Capture the cell that displays the provided text and extract its [X, Y] central coordinate. 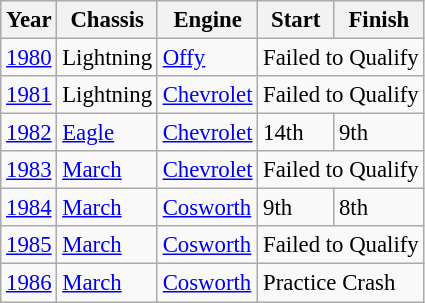
Chassis [107, 20]
1985 [29, 245]
1981 [29, 95]
Eagle [107, 133]
1982 [29, 133]
Engine [207, 20]
1986 [29, 283]
8th [379, 208]
1980 [29, 58]
14th [296, 133]
Start [296, 20]
1983 [29, 170]
Practice Crash [341, 283]
1984 [29, 208]
Offy [207, 58]
Year [29, 20]
Finish [379, 20]
